Locate the cell with the specified text and output its [x, y] center coordinate. 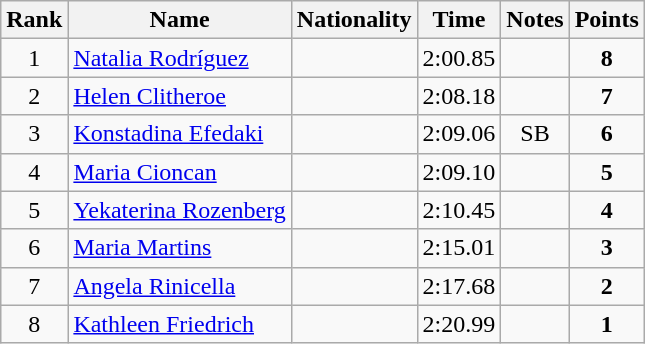
Natalia Rodríguez [180, 58]
Nationality [354, 20]
Points [606, 20]
Angela Rinicella [180, 286]
2:20.99 [459, 324]
Name [180, 20]
Notes [535, 20]
Kathleen Friedrich [180, 324]
2:09.06 [459, 134]
2:10.45 [459, 210]
Maria Cioncan [180, 172]
2:00.85 [459, 58]
Yekaterina Rozenberg [180, 210]
Konstadina Efedaki [180, 134]
Rank [34, 20]
2:08.18 [459, 96]
Helen Clitheroe [180, 96]
2:15.01 [459, 248]
Time [459, 20]
SB [535, 134]
2:17.68 [459, 286]
2:09.10 [459, 172]
Maria Martins [180, 248]
